Capture the cell that displays the provided text and extract its (X, Y) central coordinate. 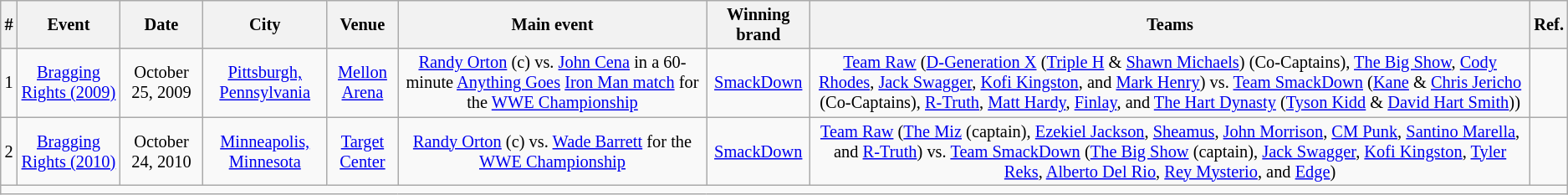
2 (9, 151)
Bragging Rights (2009) (69, 83)
Randy Orton (c) vs. Wade Barrett for the WWE Championship (552, 151)
Date (161, 24)
Teams (1171, 24)
October 24, 2010 (161, 151)
October 25, 2009 (161, 83)
Minneapolis, Minnesota (265, 151)
Bragging Rights (2010) (69, 151)
Ref. (1549, 24)
Event (69, 24)
# (9, 24)
Winning brand (758, 24)
Pittsburgh, Pennsylvania (265, 83)
Mellon Arena (363, 83)
1 (9, 83)
City (265, 24)
Randy Orton (c) vs. John Cena in a 60-minute Anything Goes Iron Man match for the WWE Championship (552, 83)
Target Center (363, 151)
Venue (363, 24)
Main event (552, 24)
